Find where the given text appears and provide that cell's center as (x, y) coordinate. 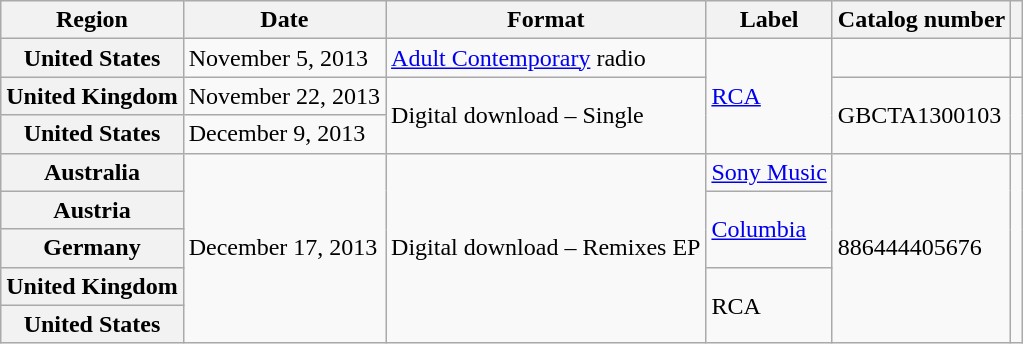
November 22, 2013 (284, 96)
December 17, 2013 (284, 248)
Columbia (769, 229)
Austria (92, 210)
November 5, 2013 (284, 58)
Digital download – Single (546, 115)
Digital download – Remixes EP (546, 248)
December 9, 2013 (284, 134)
886444405676 (921, 248)
Format (546, 20)
Region (92, 20)
Sony Music (769, 172)
Australia (92, 172)
Germany (92, 248)
Date (284, 20)
Adult Contemporary radio (546, 58)
GBCTA1300103 (921, 115)
Catalog number (921, 20)
Label (769, 20)
